Provide the (X, Y) coordinate of the cell's center where the given text is located.  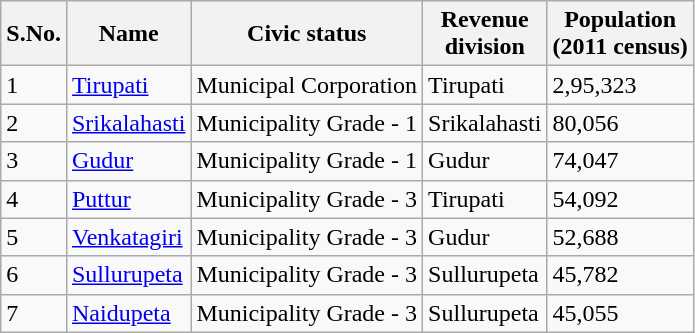
4 (34, 199)
80,056 (620, 123)
7 (34, 313)
Civic status (307, 34)
Municipal Corporation (307, 85)
74,047 (620, 161)
Puttur (128, 199)
S.No. (34, 34)
54,092 (620, 199)
5 (34, 237)
1 (34, 85)
2 (34, 123)
Naidupeta (128, 313)
3 (34, 161)
6 (34, 275)
Venkatagiri (128, 237)
Name (128, 34)
45,782 (620, 275)
Population(2011 census) (620, 34)
Revenuedivision (485, 34)
45,055 (620, 313)
2,95,323 (620, 85)
52,688 (620, 237)
